For the text-containing cell, return its midpoint in (X, Y) coordinate format. 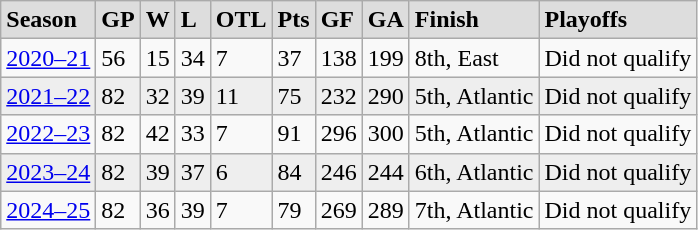
Pts (294, 20)
OTL (241, 20)
2023–24 (48, 172)
91 (294, 134)
W (158, 20)
199 (386, 58)
56 (118, 58)
246 (338, 172)
42 (158, 134)
Finish (474, 20)
33 (192, 134)
2024–25 (48, 210)
296 (338, 134)
290 (386, 96)
11 (241, 96)
75 (294, 96)
GA (386, 20)
34 (192, 58)
79 (294, 210)
2021–22 (48, 96)
L (192, 20)
300 (386, 134)
Season (48, 20)
232 (338, 96)
32 (158, 96)
36 (158, 210)
84 (294, 172)
GP (118, 20)
15 (158, 58)
8th, East (474, 58)
7th, Atlantic (474, 210)
2020–21 (48, 58)
289 (386, 210)
2022–23 (48, 134)
6 (241, 172)
Playoffs (618, 20)
6th, Atlantic (474, 172)
138 (338, 58)
269 (338, 210)
GF (338, 20)
244 (386, 172)
